Find where the given text appears and provide that cell's center as (X, Y) coordinate. 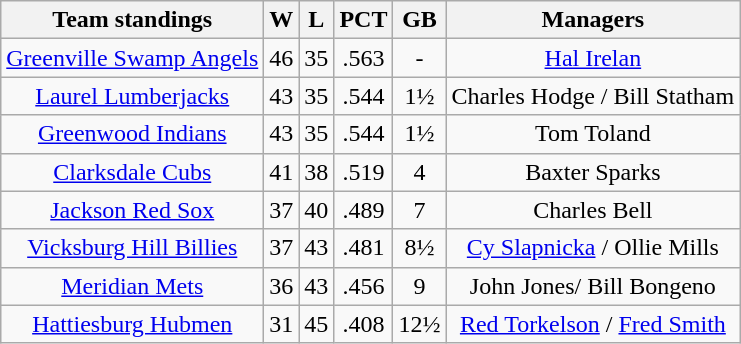
12½ (420, 324)
Greenwood Indians (132, 134)
Tom Toland (593, 134)
- (420, 58)
Jackson Red Sox (132, 210)
W (282, 20)
Vicksburg Hill Billies (132, 248)
9 (420, 286)
L (316, 20)
GB (420, 20)
Charles Hodge / Bill Statham (593, 96)
John Jones/ Bill Bongeno (593, 286)
45 (316, 324)
.481 (364, 248)
Clarksdale Cubs (132, 172)
Greenville Swamp Angels (132, 58)
.408 (364, 324)
7 (420, 210)
8½ (420, 248)
Meridian Mets (132, 286)
.519 (364, 172)
Hattiesburg Hubmen (132, 324)
Laurel Lumberjacks (132, 96)
46 (282, 58)
Charles Bell (593, 210)
31 (282, 324)
38 (316, 172)
PCT (364, 20)
.489 (364, 210)
Red Torkelson / Fred Smith (593, 324)
41 (282, 172)
.456 (364, 286)
Baxter Sparks (593, 172)
36 (282, 286)
Managers (593, 20)
.563 (364, 58)
Cy Slapnicka / Ollie Mills (593, 248)
4 (420, 172)
Team standings (132, 20)
Hal Irelan (593, 58)
40 (316, 210)
